Provide the [X, Y] coordinate of the cell's center where the given text is located.  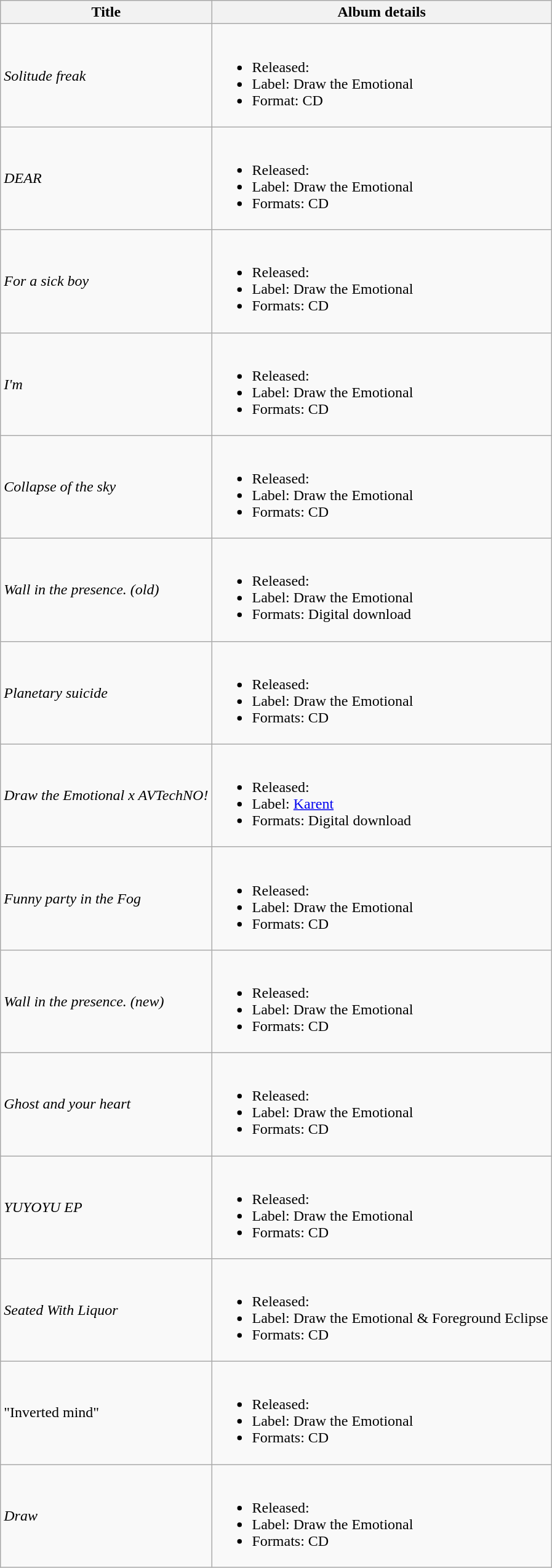
Album details [382, 12]
Released: Label: Draw the EmotionalFormat: CD [382, 75]
Released: Label: KarentFormats: Digital download [382, 796]
Title [106, 12]
"Inverted mind" [106, 1413]
DEAR [106, 179]
Ghost and your heart [106, 1104]
Released: Label: Draw the EmotionalFormats: Digital download [382, 590]
I'm [106, 384]
Wall in the presence. (new) [106, 1001]
YUYOYU EP [106, 1207]
For a sick boy [106, 281]
Wall in the presence. (old) [106, 590]
Released: Label: Draw the Emotional & Foreground EclipseFormats: CD [382, 1311]
Planetary suicide [106, 692]
Solitude freak [106, 75]
Collapse of the sky [106, 487]
Seated With Liquor [106, 1311]
Draw the Emotional x AVTechNO! [106, 796]
Draw [106, 1516]
Funny party in the Fog [106, 898]
